Find where the given text appears and provide that cell's center as [x, y] coordinate. 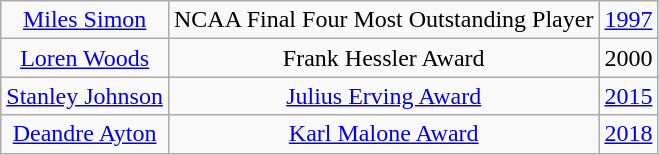
Julius Erving Award [383, 96]
1997 [628, 20]
Loren Woods [85, 58]
Karl Malone Award [383, 134]
NCAA Final Four Most Outstanding Player [383, 20]
Frank Hessler Award [383, 58]
Stanley Johnson [85, 96]
2000 [628, 58]
2018 [628, 134]
Miles Simon [85, 20]
2015 [628, 96]
Deandre Ayton [85, 134]
